Identify which cell holds the provided text, then report its (x, y) central coordinate. 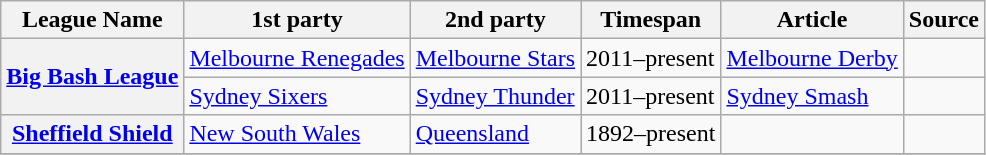
Timespan (651, 20)
Sydney Sixers (297, 96)
Source (944, 20)
New South Wales (297, 134)
Big Bash League (92, 77)
2nd party (495, 20)
Melbourne Renegades (297, 58)
Queensland (495, 134)
Article (812, 20)
Sydney Thunder (495, 96)
League Name (92, 20)
Melbourne Derby (812, 58)
Melbourne Stars (495, 58)
Sydney Smash (812, 96)
1st party (297, 20)
Sheffield Shield (92, 134)
1892–present (651, 134)
